From the cell containing the given text, extract its center point as (X, Y) coordinate. 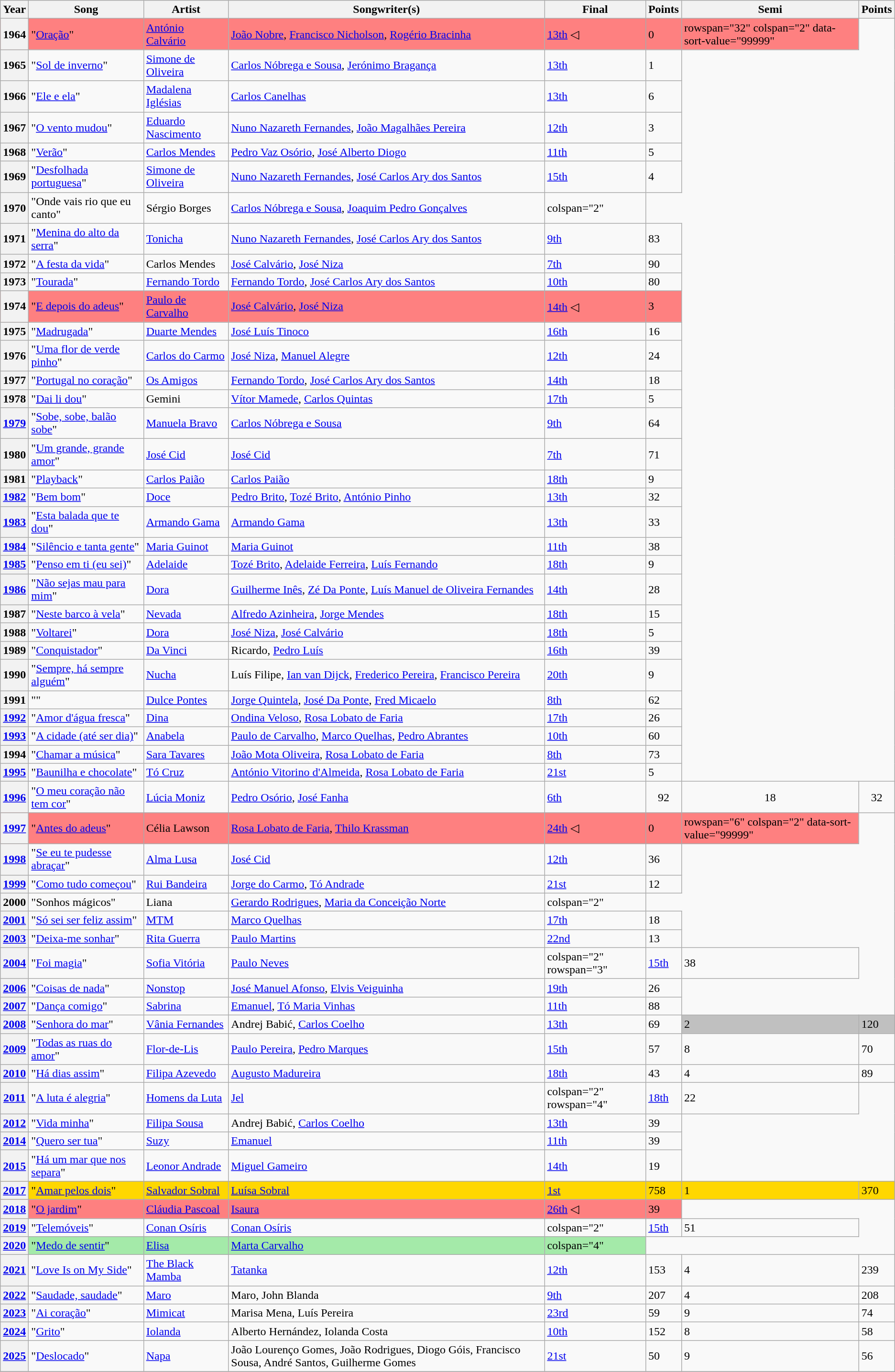
João Lourenço Gomes, João Rodrigues, Diogo Góis, Francisco Sousa, André Santos, Guilherme Gomes (386, 1356)
Paulo Neves (386, 963)
"O meu coração não tem cor" (86, 797)
Luís Filipe, Ian van Dijck, Frederico Pereira, Francisco Pereira (386, 675)
88 (664, 1006)
João Nobre, Francisco Nicholson, Rogério Bracinha (386, 34)
Tozé Brito, Adelaide Ferreira, Luís Fernando (386, 565)
"Sonhos mágicos" (86, 902)
Pedro Osório, José Fanha (386, 797)
2024 (14, 1331)
2019 (14, 1227)
"Foi magia" (86, 963)
Maro, John Blanda (386, 1295)
Anabela (186, 736)
2010 (14, 1074)
"Um grande, grande amor" (86, 454)
89 (877, 1074)
43 (664, 1074)
80 (664, 282)
Leonor Andrade (186, 1165)
"Deslocado" (86, 1356)
1996 (14, 797)
2001 (14, 920)
60 (664, 736)
50 (664, 1356)
colspan="2" rowspan="4" (595, 1099)
Augusto Madureira (386, 1074)
"Conquistador" (86, 650)
"O jardim" (86, 1209)
19th (595, 988)
2023 (14, 1313)
2018 (14, 1209)
colspan="2" rowspan="3" (595, 963)
33 (664, 522)
Adelaide (186, 565)
Rui Bandeira (186, 884)
16 (664, 331)
59 (664, 1313)
"Telemóveis" (86, 1227)
26th ◁ (595, 1209)
2008 (14, 1024)
Alfredo Azinheira, Jorge Mendes (386, 614)
Emanuel, Tó Maria Vinhas (386, 1006)
70 (877, 1049)
António Vitorino d'Almeida, Rosa Lobato de Faria (386, 773)
2011 (14, 1099)
"A luta é alegria" (86, 1099)
Year (14, 10)
1965 (14, 65)
rowspan="6" colspan="2" data-sort-value="99999" (770, 828)
Carlos Nóbrega e Sousa, Joaquim Pedro Gonçalves (386, 207)
20th (595, 675)
"A festa da vida" (86, 263)
Alberto Hernández, Iolanda Costa (386, 1331)
"Verão" (86, 152)
2007 (14, 1006)
1971 (14, 239)
153 (664, 1271)
2006 (14, 988)
Flor-de-Lis (186, 1049)
1995 (14, 773)
Pedro Vaz Osório, José Alberto Diogo (386, 152)
1972 (14, 263)
83 (664, 239)
22nd (595, 938)
152 (664, 1331)
Suzy (186, 1141)
Filipa Azevedo (186, 1074)
Pedro Brito, Tozé Brito, António Pinho (386, 497)
90 (664, 263)
"Playback" (86, 479)
1990 (14, 675)
14th ◁ (595, 306)
1969 (14, 177)
"Madrugada" (86, 331)
Ondina Veloso, Rosa Lobato de Faria (386, 718)
208 (877, 1295)
1973 (14, 282)
69 (664, 1024)
"Como tudo começou" (86, 884)
"E depois do adeus" (86, 306)
Rosa Lobato de Faria, Thilo Krassman (386, 828)
"Chamar a música" (86, 754)
Marco Quelhas (386, 920)
15 (664, 614)
Madalena Iglésias (186, 97)
1968 (14, 152)
13th ◁ (595, 34)
58 (877, 1331)
Paulo de Carvalho, Marco Quelhas, Pedro Abrantes (386, 736)
92 (664, 797)
Final (595, 10)
Dina (186, 718)
"Medo de sentir" (86, 1246)
"Vida minha" (86, 1123)
1997 (14, 828)
"Uma flor de verde pinho" (86, 356)
Maro (186, 1295)
Tatanka (386, 1271)
Marta Carvalho (386, 1246)
Jorge Quintela, José Da Ponte, Fred Micaelo (386, 699)
2004 (14, 963)
"Se eu te pudesse abraçar" (86, 860)
"Não sejas mau para mim" (86, 589)
Rita Guerra (186, 938)
74 (877, 1313)
Homens da Luta (186, 1099)
Marisa Mena, Luís Pereira (386, 1313)
64 (664, 424)
120 (877, 1024)
758 (664, 1190)
Célia Lawson (186, 828)
Guilherme Inês, Zé Da Ponte, Luís Manuel de Oliveira Fernandes (386, 589)
"Amor d'água fresca" (86, 718)
56 (877, 1356)
2020 (14, 1246)
Nevada (186, 614)
1980 (14, 454)
1964 (14, 34)
1999 (14, 884)
1967 (14, 127)
1977 (14, 381)
João Mota Oliveira, Rosa Lobato de Faria (386, 754)
"Penso em ti (eu sei)" (86, 565)
Carlos do Carmo (186, 356)
1987 (14, 614)
57 (664, 1049)
1994 (14, 754)
6th (595, 797)
José Luís Tinoco (386, 331)
Elisa (186, 1246)
Song (86, 10)
Gemini (186, 399)
Luísa Sobral (386, 1190)
"Ele e ela" (86, 97)
"A cidade (até ser dia)" (86, 736)
"Oração" (86, 34)
24th ◁ (595, 828)
1979 (14, 424)
1992 (14, 718)
Cláudia Pascoal (186, 1209)
13 (664, 938)
370 (877, 1190)
rowspan="32" colspan="2" data-sort-value="99999" (770, 34)
"Há um mar que nos separa" (86, 1165)
Paulo de Carvalho (186, 306)
2015 (14, 1165)
Napa (186, 1356)
Sabrina (186, 1006)
"Coisas de nada" (86, 988)
2025 (14, 1356)
"Sol de inverno" (86, 65)
"" (86, 699)
Sara Tavares (186, 754)
Os Amigos (186, 381)
"Portugal no coração" (86, 381)
22 (770, 1099)
1985 (14, 565)
239 (877, 1271)
1975 (14, 331)
"O vento mudou" (86, 127)
"Baunilha e chocolate" (86, 773)
Jorge do Carmo, Tó Andrade (386, 884)
71 (664, 454)
Sérgio Borges (186, 207)
"Dança comigo" (86, 1006)
Carlos Nóbrega e Sousa (386, 424)
12 (664, 884)
"Esta balada que te dou" (86, 522)
"Silêncio e tanta gente" (86, 546)
73 (664, 754)
José Manuel Afonso, Elvis Veiguinha (386, 988)
"Todas as ruas do amor" (86, 1049)
Nucha (186, 675)
62 (664, 699)
"Quero ser tua" (86, 1141)
Jel (386, 1099)
Filipa Sousa (186, 1123)
Artist (186, 10)
2012 (14, 1123)
19 (664, 1165)
Nonstop (186, 988)
2 (770, 1024)
Lúcia Moniz (186, 797)
"Há dias assim" (86, 1074)
"Neste barco à vela" (86, 614)
"Sobe, sobe, balão sobe" (86, 424)
1981 (14, 479)
"Amar pelos dois" (86, 1190)
36 (664, 860)
"Onde vais rio que eu canto" (86, 207)
1983 (14, 522)
Paulo Pereira, Pedro Marques (386, 1049)
1978 (14, 399)
"Grito" (86, 1331)
colspan="4" (595, 1246)
António Calvário (186, 34)
Songwriter(s) (386, 10)
Ricardo, Pedro Luís (386, 650)
2022 (14, 1295)
Emanuel (386, 1141)
Da Vinci (186, 650)
2003 (14, 938)
Iolanda (186, 1331)
"Bem bom" (86, 497)
José Niza, José Calvário (386, 632)
51 (770, 1227)
"Sempre, há sempre alguém" (86, 675)
24 (664, 356)
1982 (14, 497)
Mimicat (186, 1313)
"Só sei ser feliz assim" (86, 920)
Dulce Pontes (186, 699)
1970 (14, 207)
Carlos Canelhas (386, 97)
"Dai li dou" (86, 399)
1993 (14, 736)
"Ai coração" (86, 1313)
Eduardo Nascimento (186, 127)
28 (664, 589)
1984 (14, 546)
The Black Mamba (186, 1271)
Doce (186, 497)
1986 (14, 589)
Semi (770, 10)
Miguel Gameiro (386, 1165)
1974 (14, 306)
"Voltarei" (86, 632)
1966 (14, 97)
Duarte Mendes (186, 331)
Fernando Tordo (186, 282)
2000 (14, 902)
1989 (14, 650)
1988 (14, 632)
"Desfolhada portuguesa" (86, 177)
"Love Is on My Side" (86, 1271)
1st (595, 1190)
Paulo Martins (386, 938)
"Senhora do mar" (86, 1024)
Isaura (386, 1209)
Tonicha (186, 239)
2021 (14, 1271)
207 (664, 1295)
Liana (186, 902)
"Menina do alto da serra" (86, 239)
"Saudade, saudade" (86, 1295)
Gerardo Rodrigues, Maria da Conceição Norte (386, 902)
6 (664, 97)
Manuela Bravo (186, 424)
1991 (14, 699)
MTM (186, 920)
2009 (14, 1049)
1976 (14, 356)
"Tourada" (86, 282)
"Deixa-me sonhar" (86, 938)
2014 (14, 1141)
"Antes do adeus" (86, 828)
Sofia Vitória (186, 963)
Nuno Nazareth Fernandes, João Magalhães Pereira (386, 127)
1998 (14, 860)
Tó Cruz (186, 773)
Vítor Mamede, Carlos Quintas (386, 399)
Carlos Nóbrega e Sousa, Jerónimo Bragança (386, 65)
23rd (595, 1313)
Vânia Fernandes (186, 1024)
2017 (14, 1190)
Salvador Sobral (186, 1190)
José Niza, Manuel Alegre (386, 356)
Alma Lusa (186, 860)
